Detect which cell encompasses the target text, then output its (x, y) center coordinate. 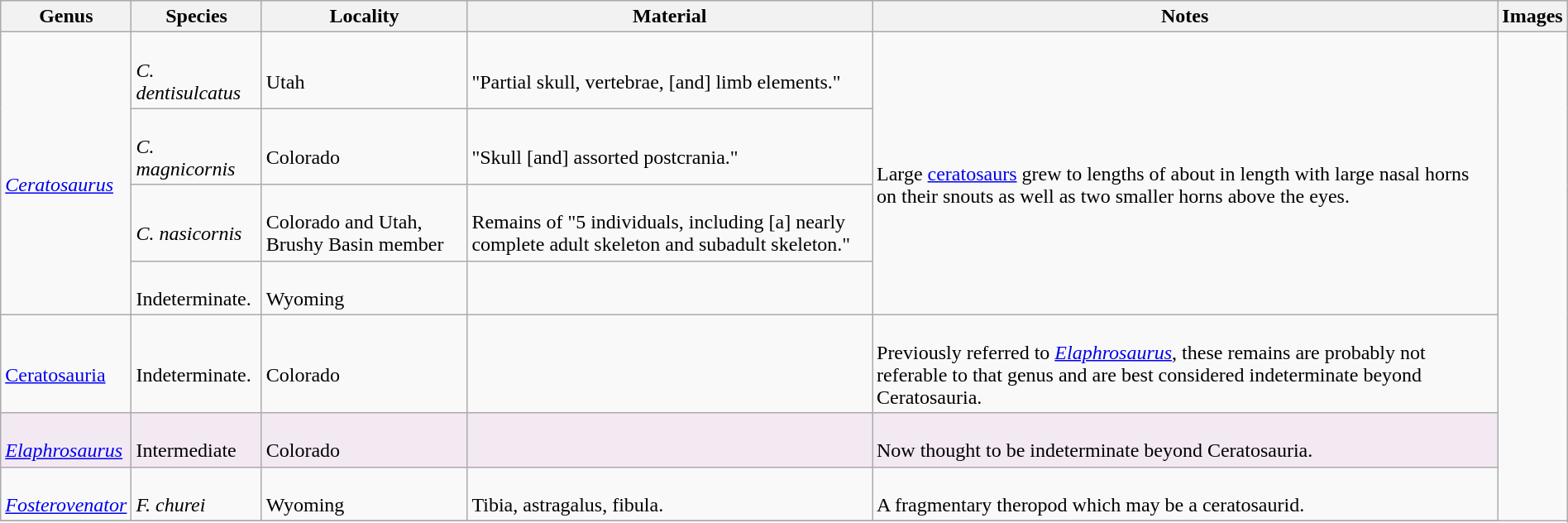
F. churei (197, 493)
Elaphrosaurus (66, 440)
C. dentisulcatus (197, 70)
Now thought to be indeterminate beyond Ceratosauria. (1184, 440)
Genus (66, 17)
C. magnicornis (197, 146)
Notes (1184, 17)
Tibia, astragalus, fibula. (670, 493)
Utah (364, 70)
"Skull [and] assorted postcrania." (670, 146)
Colorado and Utah, Brushy Basin member (364, 223)
Locality (364, 17)
Intermediate (197, 440)
Species (197, 17)
Large ceratosaurs grew to lengths of about in length with large nasal horns on their snouts as well as two smaller horns above the eyes. (1184, 174)
"Partial skull, vertebrae, [and] limb elements." (670, 70)
Material (670, 17)
A fragmentary theropod which may be a ceratosaurid. (1184, 493)
Fosterovenator (66, 493)
C. nasicornis (197, 223)
Ceratosauria (66, 364)
Remains of "5 individuals, including [a] nearly complete adult skeleton and subadult skeleton." (670, 223)
Images (1532, 17)
Ceratosaurus (66, 174)
